Locate the cell with the specified text and output its [x, y] center coordinate. 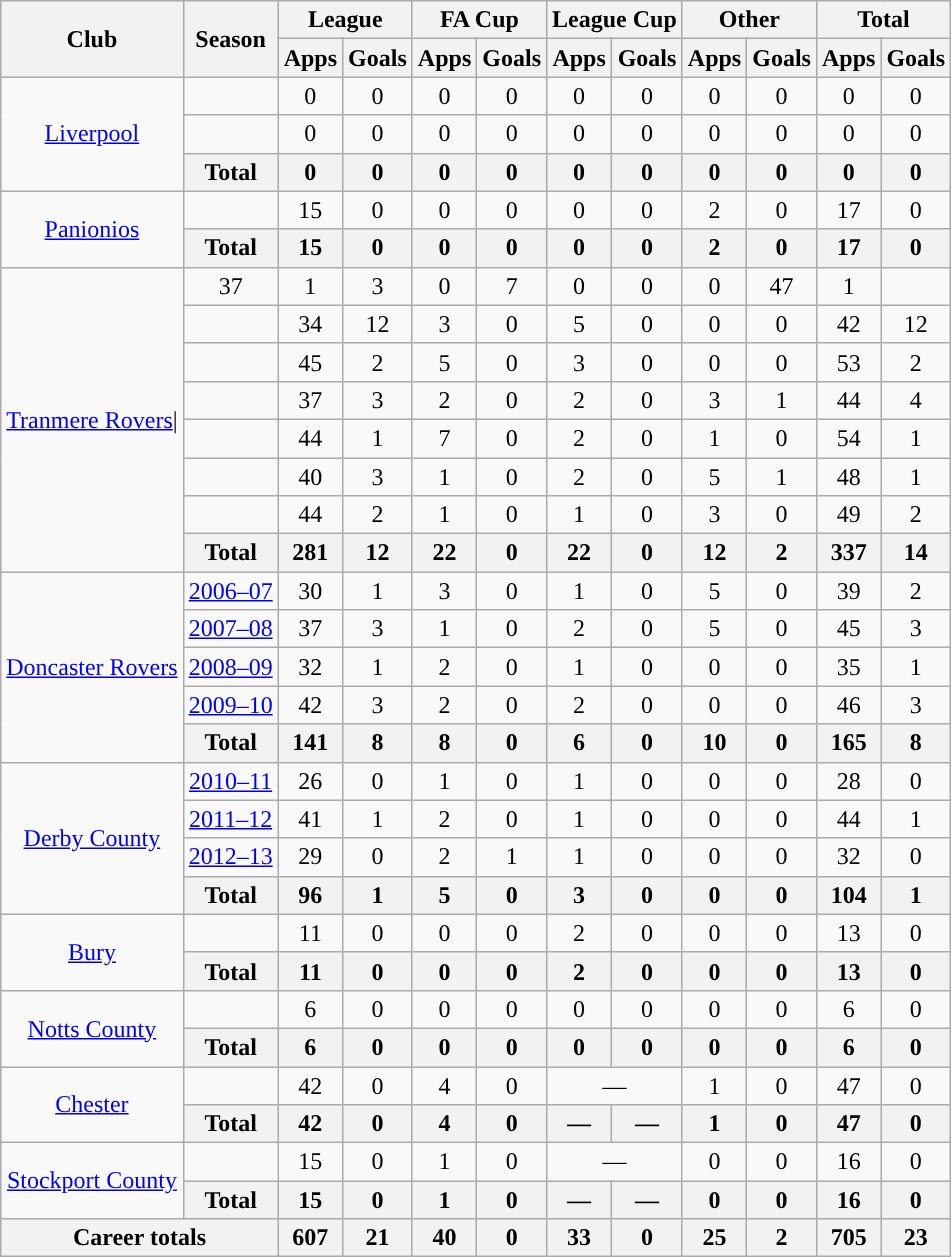
League [345, 20]
Liverpool [92, 134]
Bury [92, 952]
2007–08 [230, 629]
Stockport County [92, 1181]
23 [916, 1238]
Derby County [92, 838]
39 [848, 591]
53 [848, 362]
2010–11 [230, 781]
607 [310, 1238]
League Cup [615, 20]
34 [310, 324]
2006–07 [230, 591]
54 [848, 438]
33 [580, 1238]
2008–09 [230, 667]
21 [378, 1238]
14 [916, 553]
FA Cup [479, 20]
2012–13 [230, 857]
29 [310, 857]
Career totals [140, 1238]
35 [848, 667]
Doncaster Rovers [92, 667]
10 [714, 743]
26 [310, 781]
Notts County [92, 1028]
41 [310, 819]
Chester [92, 1104]
30 [310, 591]
Tranmere Rovers| [92, 419]
Season [230, 39]
104 [848, 895]
96 [310, 895]
48 [848, 477]
Panionios [92, 229]
28 [848, 781]
2009–10 [230, 705]
337 [848, 553]
25 [714, 1238]
165 [848, 743]
Club [92, 39]
281 [310, 553]
705 [848, 1238]
46 [848, 705]
Other [749, 20]
2011–12 [230, 819]
49 [848, 515]
141 [310, 743]
